Extract the [X, Y] coordinate from the center of the cell holding the provided text.  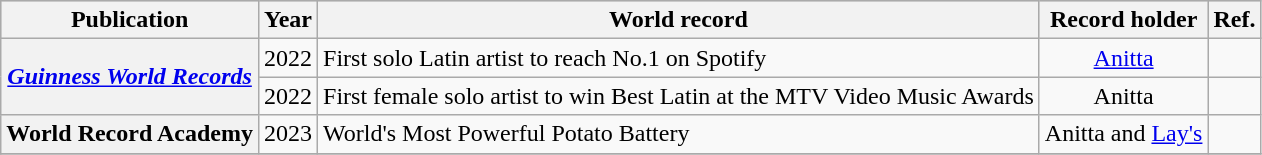
Ref. [1234, 20]
Guinness World Records [130, 77]
World record [679, 20]
Year [288, 20]
World Record Academy [130, 134]
Record holder [1124, 20]
Publication [130, 20]
First female solo artist to win Best Latin at the MTV Video Music Awards [679, 96]
First solo Latin artist to reach No.1 on Spotify [679, 58]
Anitta and Lay's [1124, 134]
World's Most Powerful Potato Battery [679, 134]
2023 [288, 134]
